Capture the cell that displays the provided text and extract its [x, y] central coordinate. 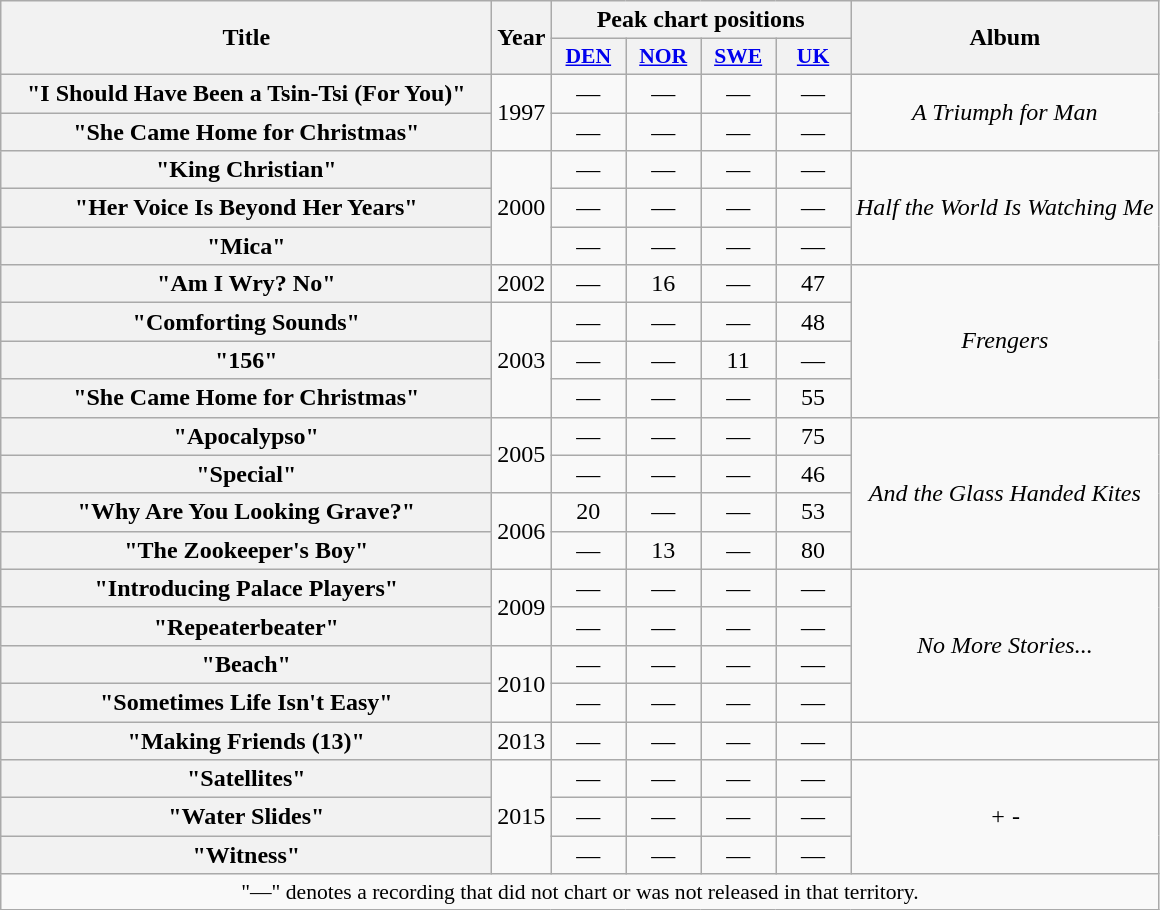
1997 [522, 112]
"King Christian" [246, 170]
"Witness" [246, 855]
11 [738, 360]
16 [664, 284]
"The Zookeeper's Boy" [246, 550]
"Water Slides" [246, 817]
2010 [522, 683]
Half the World Is Watching Me [1004, 208]
+ - [1004, 817]
SWE [738, 57]
46 [814, 474]
"Introducing Palace Players" [246, 588]
2013 [522, 741]
UK [814, 57]
13 [664, 550]
"Am I Wry? No" [246, 284]
55 [814, 398]
2006 [522, 531]
Year [522, 38]
"156" [246, 360]
"Comforting Sounds" [246, 322]
"Why Are You Looking Grave?" [246, 512]
Title [246, 38]
"I Should Have Been a Tsin-Tsi (For You)" [246, 93]
48 [814, 322]
20 [588, 512]
"Repeaterbeater" [246, 626]
DEN [588, 57]
Frengers [1004, 341]
80 [814, 550]
75 [814, 436]
And the Glass Handed Kites [1004, 493]
53 [814, 512]
"Her Voice Is Beyond Her Years" [246, 208]
"—" denotes a recording that did not chart or was not released in that territory. [580, 892]
2003 [522, 360]
"Mica" [246, 246]
NOR [664, 57]
2009 [522, 607]
Album [1004, 38]
2000 [522, 208]
A Triumph for Man [1004, 112]
"Sometimes Life Isn't Easy" [246, 702]
"Special" [246, 474]
"Satellites" [246, 779]
2002 [522, 284]
"Making Friends (13)" [246, 741]
47 [814, 284]
2005 [522, 455]
"Apocalypso" [246, 436]
"Beach" [246, 664]
2015 [522, 817]
Peak chart positions [701, 20]
No More Stories... [1004, 645]
